Extract the [X, Y] coordinate from the center of the cell holding the provided text.  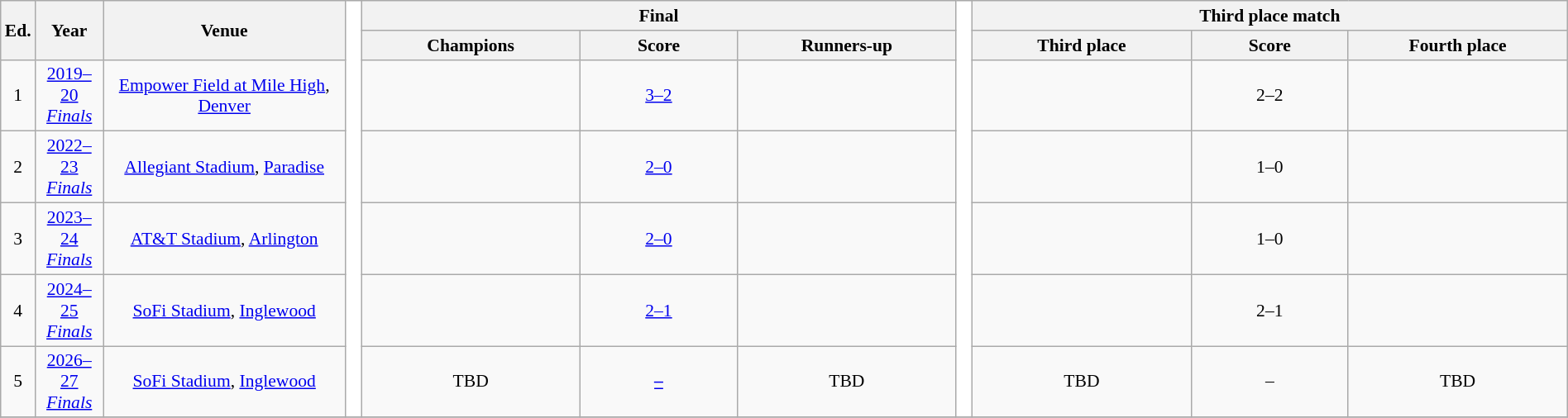
2024–25Finals [69, 311]
Third place [1082, 45]
2022–23Finals [69, 167]
2–2 [1270, 96]
Allegiant Stadium, Paradise [225, 167]
2 [18, 167]
2026–27Finals [69, 382]
Final [659, 16]
Third place match [1269, 16]
2019–20Finals [69, 96]
Champions [471, 45]
3 [18, 240]
Fourth place [1457, 45]
Runners-up [847, 45]
4 [18, 311]
Ed. [18, 30]
5 [18, 382]
Venue [225, 30]
Empower Field at Mile High, Denver [225, 96]
2023–24Finals [69, 240]
1 [18, 96]
AT&T Stadium, Arlington [225, 240]
Year [69, 30]
3–2 [658, 96]
